Scan for the cell matching the given text and deliver its [X, Y] coordinate at center. 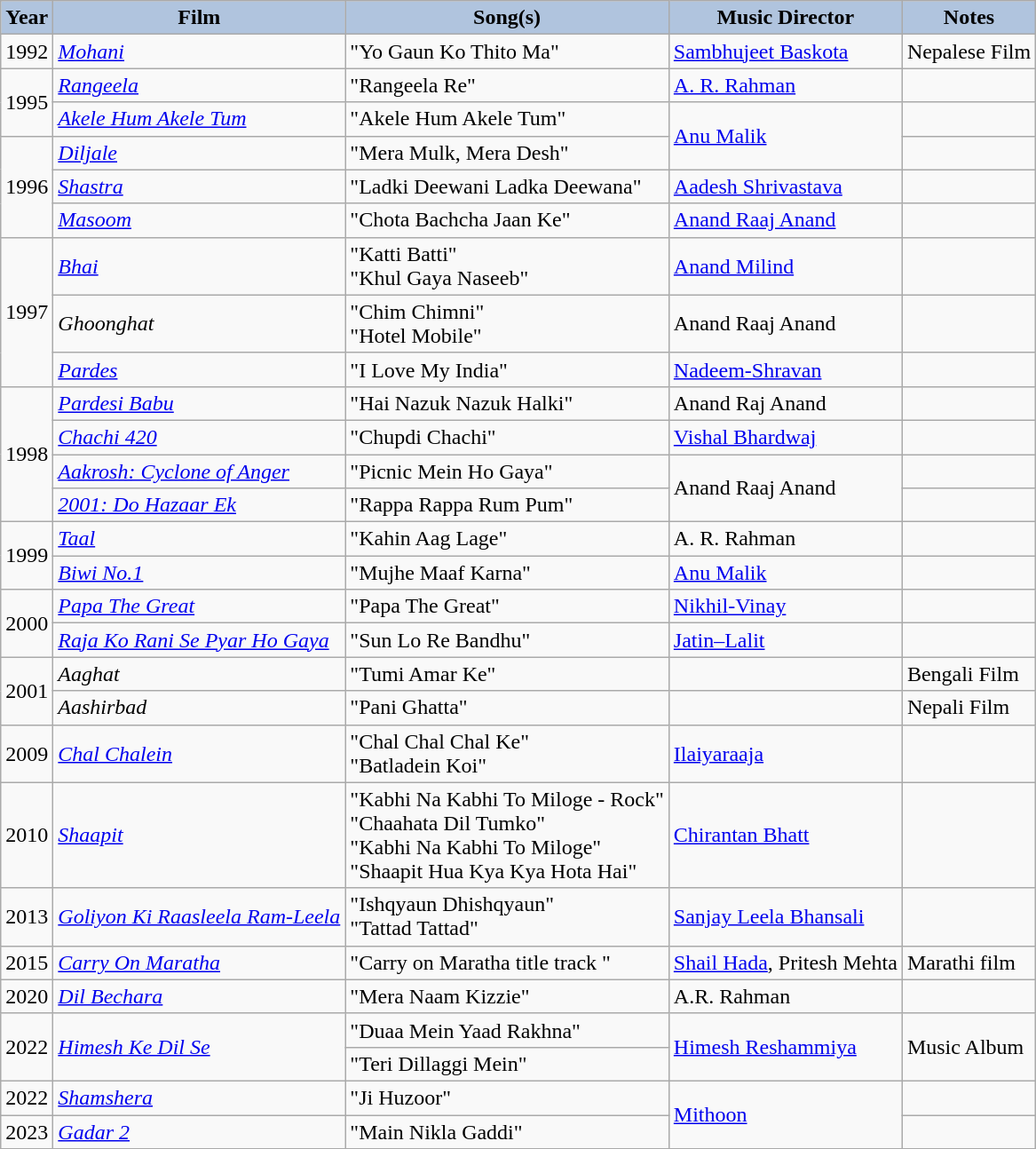
1998 [27, 454]
Ilaiyaraaja [785, 753]
"Hai Nazuk Nazuk Halki" [507, 403]
"Rappa Rappa Rum Pum" [507, 505]
"Carry on Maratha title track " [507, 963]
"Sun Lo Re Bandhu" [507, 640]
"Teri Dillaggi Mein" [507, 1064]
"Akele Hum Akele Tum" [507, 119]
2000 [27, 623]
Aaghat [199, 674]
Carry On Maratha [199, 963]
1999 [27, 556]
Mohani [199, 52]
Sanjay Leela Bhansali [785, 916]
Music Director [785, 18]
Taal [199, 539]
Chal Chalein [199, 753]
1997 [27, 312]
Shastra [199, 186]
Aakrosh: Cyclone of Anger [199, 471]
Gadar 2 [199, 1132]
Bhai [199, 266]
Rangeela [199, 85]
"Papa The Great" [507, 606]
A.R. Rahman [785, 996]
Aadesh Shrivastava [785, 186]
2001 [27, 691]
Ghoonghat [199, 323]
"Chota Bachcha Jaan Ke" [507, 220]
"Tumi Amar Ke" [507, 674]
2020 [27, 996]
Shamshera [199, 1097]
"Duaa Mein Yaad Rakhna" [507, 1030]
Sambhujeet Baskota [785, 52]
"Kahin Aag Lage" [507, 539]
Aashirbad [199, 708]
Year [27, 18]
"Ji Huzoor" [507, 1097]
Nepali Film [969, 708]
2015 [27, 963]
"Kabhi Na Kabhi To Miloge - Rock""Chaahata Dil Tumko""Kabhi Na Kabhi To Miloge""Shaapit Hua Kya Kya Hota Hai" [507, 835]
"Mera Mulk, Mera Desh" [507, 153]
Himesh Ke Dil Se [199, 1047]
Shaapit [199, 835]
"Mujhe Maaf Karna" [507, 573]
2001: Do Hazaar Ek [199, 505]
1996 [27, 186]
Biwi No.1 [199, 573]
Masoom [199, 220]
Nadeem-Shravan [785, 369]
Film [199, 18]
"Picnic Mein Ho Gaya" [507, 471]
1992 [27, 52]
"Main Nikla Gaddi" [507, 1132]
Notes [969, 18]
2010 [27, 835]
Nikhil-Vinay [785, 606]
Raja Ko Rani Se Pyar Ho Gaya [199, 640]
Vishal Bhardwaj [785, 437]
Bengali Film [969, 674]
Shail Hada, Pritesh Mehta [785, 963]
2023 [27, 1132]
"Mera Naam Kizzie" [507, 996]
Chachi 420 [199, 437]
Anand Raj Anand [785, 403]
"Ladki Deewani Ladka Deewana" [507, 186]
Marathi film [969, 963]
Pardes [199, 369]
Dil Bechara [199, 996]
Papa The Great [199, 606]
"Chal Chal Chal Ke""Batladein Koi" [507, 753]
Nepalese Film [969, 52]
Jatin–Lalit [785, 640]
2013 [27, 916]
"Pani Ghatta" [507, 708]
"Chupdi Chachi" [507, 437]
Music Album [969, 1047]
"Yo Gaun Ko Thito Ma" [507, 52]
2009 [27, 753]
Mithoon [785, 1114]
Diljale [199, 153]
"Katti Batti""Khul Gaya Naseeb" [507, 266]
1995 [27, 102]
"Rangeela Re" [507, 85]
"I Love My India" [507, 369]
Chirantan Bhatt [785, 835]
"Chim Chimni""Hotel Mobile" [507, 323]
Akele Hum Akele Tum [199, 119]
"Ishqyaun Dhishqyaun""Tattad Tattad" [507, 916]
Pardesi Babu [199, 403]
Anand Milind [785, 266]
Song(s) [507, 18]
Goliyon Ki Raasleela Ram-Leela [199, 916]
Himesh Reshammiya [785, 1047]
